Return (X, Y) of the center of cell containing provided text 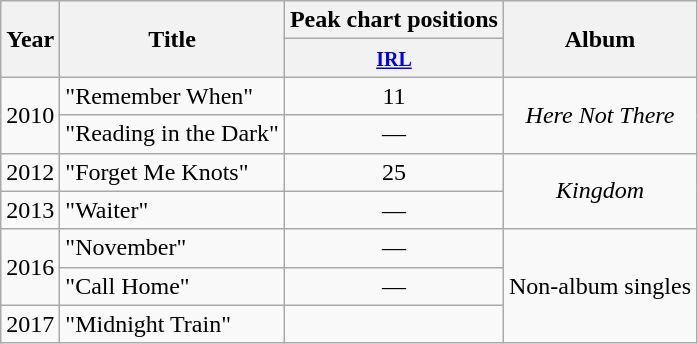
"Midnight Train" (172, 324)
11 (394, 96)
Title (172, 39)
IRL (394, 58)
Non-album singles (600, 286)
"November" (172, 248)
25 (394, 172)
"Waiter" (172, 210)
2012 (30, 172)
2013 (30, 210)
2017 (30, 324)
Kingdom (600, 191)
"Remember When" (172, 96)
2010 (30, 115)
Album (600, 39)
Peak chart positions (394, 20)
"Call Home" (172, 286)
Year (30, 39)
Here Not There (600, 115)
"Forget Me Knots" (172, 172)
"Reading in the Dark" (172, 134)
2016 (30, 267)
